Pinpoint the cell where the given text exists, returning its [x, y] midpoint coordinate. 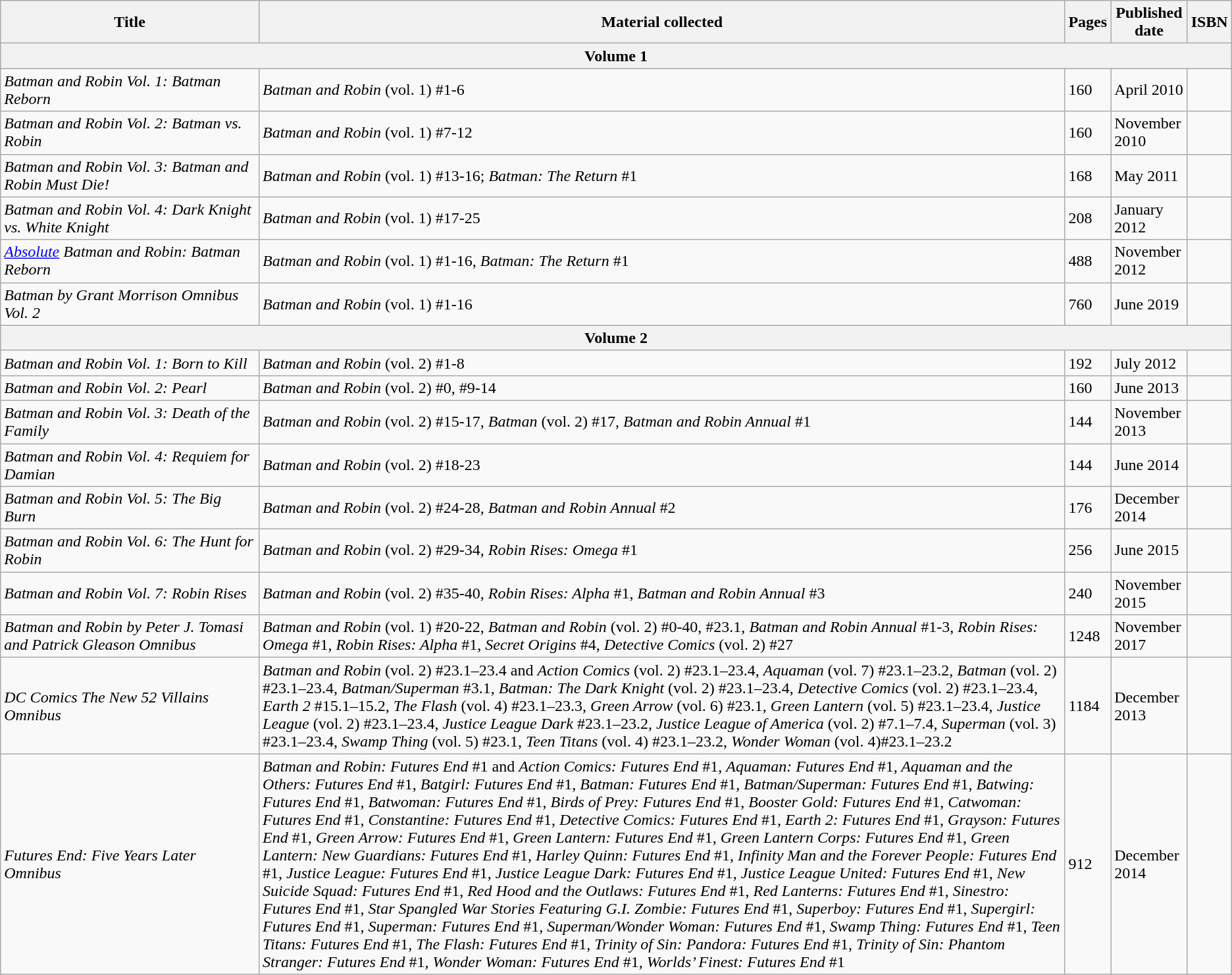
Batman and Robin (vol. 2) #15-17, Batman (vol. 2) #17, Batman and Robin Annual #1 [662, 421]
1184 [1088, 706]
Futures End: Five Years Later Omnibus [130, 864]
Batman and Robin Vol. 5: The Big Burn [130, 508]
192 [1088, 363]
June 2014 [1149, 465]
760 [1088, 304]
208 [1088, 219]
November 2012 [1149, 261]
Title [130, 22]
Batman and Robin (vol. 2) #24-28, Batman and Robin Annual #2 [662, 508]
Batman and Robin Vol. 4: Requiem for Damian [130, 465]
Volume 1 [616, 56]
168 [1088, 175]
176 [1088, 508]
November 2017 [1149, 636]
Batman and Robin (vol. 1) #1-16, Batman: The Return #1 [662, 261]
Pages [1088, 22]
Batman and Robin (vol. 2) #18-23 [662, 465]
Batman and Robin Vol. 1: Born to Kill [130, 363]
Absolute Batman and Robin: Batman Reborn [130, 261]
November 2015 [1149, 594]
June 2013 [1149, 388]
Batman and Robin (vol. 1) #1-16 [662, 304]
November 2010 [1149, 133]
Batman and Robin Vol. 4: Dark Knight vs. White Knight [130, 219]
256 [1088, 550]
January 2012 [1149, 219]
912 [1088, 864]
December 2013 [1149, 706]
May 2011 [1149, 175]
Batman by Grant Morrison Omnibus Vol. 2 [130, 304]
Batman and Robin Vol. 2: Pearl [130, 388]
June 2019 [1149, 304]
Batman and Robin Vol. 3: Death of the Family [130, 421]
Published date [1149, 22]
ISBN [1210, 22]
Batman and Robin Vol. 6: The Hunt for Robin [130, 550]
Material collected [662, 22]
November 2013 [1149, 421]
Volume 2 [616, 338]
June 2015 [1149, 550]
Batman and Robin (vol. 2) #29-34, Robin Rises: Omega #1 [662, 550]
Batman and Robin (vol. 1) #13-16; Batman: The Return #1 [662, 175]
Batman and Robin (vol. 1) #7-12 [662, 133]
1248 [1088, 636]
Batman and Robin (vol. 1) #1-6 [662, 90]
488 [1088, 261]
Batman and Robin (vol. 2) #35-40, Robin Rises: Alpha #1, Batman and Robin Annual #3 [662, 594]
Batman and Robin Vol. 3: Batman and Robin Must Die! [130, 175]
April 2010 [1149, 90]
Batman and Robin Vol. 7: Robin Rises [130, 594]
Batman and Robin (vol. 2) #0, #9-14 [662, 388]
July 2012 [1149, 363]
Batman and Robin (vol. 2) #1-8 [662, 363]
Batman and Robin Vol. 2: Batman vs. Robin [130, 133]
240 [1088, 594]
Batman and Robin Vol. 1: Batman Reborn [130, 90]
DC Comics The New 52 Villains Omnibus [130, 706]
Batman and Robin by Peter J. Tomasi and Patrick Gleason Omnibus [130, 636]
Batman and Robin (vol. 1) #17-25 [662, 219]
